Return (x, y) of the center of cell containing provided text 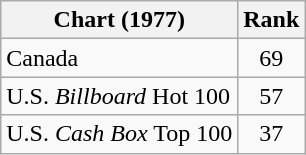
Canada (120, 58)
Rank (272, 20)
69 (272, 58)
Chart (1977) (120, 20)
57 (272, 96)
37 (272, 134)
U.S. Cash Box Top 100 (120, 134)
U.S. Billboard Hot 100 (120, 96)
